For the text-containing cell, return its midpoint in (X, Y) coordinate format. 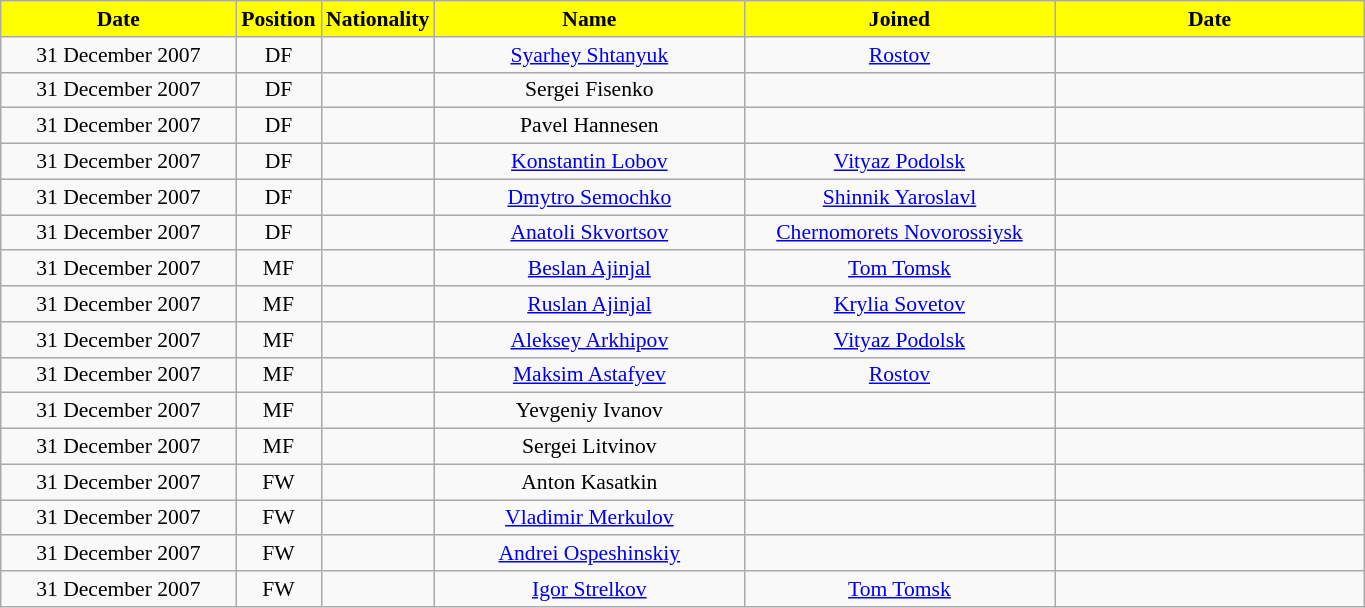
Krylia Sovetov (899, 304)
Yevgeniy Ivanov (589, 411)
Chernomorets Novorossiysk (899, 233)
Shinnik Yaroslavl (899, 197)
Sergei Fisenko (589, 90)
Maksim Astafyev (589, 375)
Andrei Ospeshinskiy (589, 554)
Ruslan Ajinjal (589, 304)
Name (589, 19)
Sergei Litvinov (589, 447)
Dmytro Semochko (589, 197)
Konstantin Lobov (589, 162)
Nationality (378, 19)
Anatoli Skvortsov (589, 233)
Igor Strelkov (589, 589)
Aleksey Arkhipov (589, 340)
Position (278, 19)
Beslan Ajinjal (589, 269)
Joined (899, 19)
Anton Kasatkin (589, 482)
Pavel Hannesen (589, 126)
Vladimir Merkulov (589, 518)
Syarhey Shtanyuk (589, 55)
